Scan for the cell matching the given text and deliver its [x, y] coordinate at center. 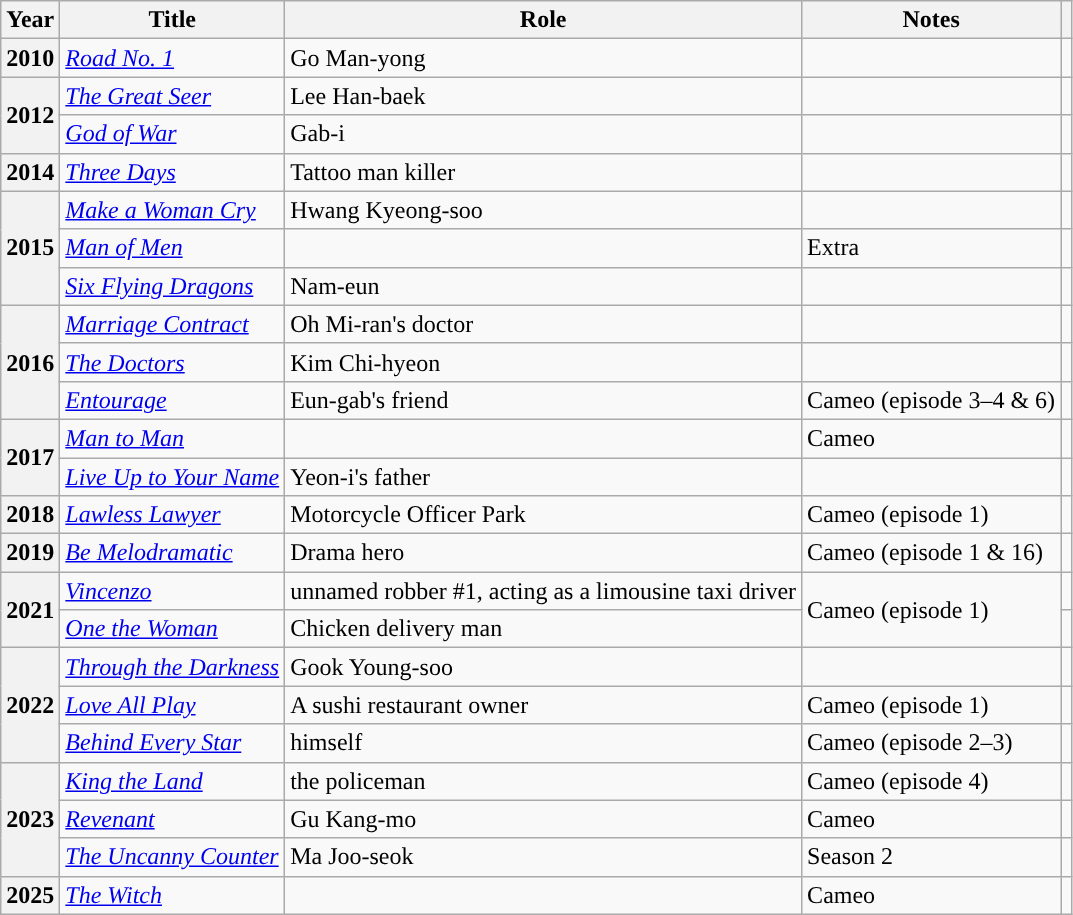
God of War [172, 134]
2015 [30, 248]
Chicken delivery man [544, 629]
2018 [30, 515]
Through the Darkness [172, 667]
Nam-eun [544, 286]
The Doctors [172, 362]
Make a Woman Cry [172, 210]
Cameo (episode 2–3) [932, 743]
Title [172, 20]
2014 [30, 172]
Eun-gab's friend [544, 400]
Behind Every Star [172, 743]
Oh Mi-ran's doctor [544, 324]
The Great Seer [172, 96]
Gab-i [544, 134]
2012 [30, 115]
The Witch [172, 895]
Season 2 [932, 857]
Three Days [172, 172]
Revenant [172, 819]
Lee Han-baek [544, 96]
2025 [30, 895]
Year [30, 20]
2019 [30, 553]
The Uncanny Counter [172, 857]
the policeman [544, 781]
Motorcycle Officer Park [544, 515]
Go Man-yong [544, 58]
2016 [30, 362]
2022 [30, 705]
Love All Play [172, 705]
Cameo (episode 1 & 16) [932, 553]
Gook Young-soo [544, 667]
A sushi restaurant owner [544, 705]
Extra [932, 248]
Notes [932, 20]
Kim Chi-hyeon [544, 362]
King the Land [172, 781]
Live Up to Your Name [172, 477]
Marriage Contract [172, 324]
Gu Kang-mo [544, 819]
2023 [30, 819]
Hwang Kyeong-soo [544, 210]
Yeon-i's father [544, 477]
Drama hero [544, 553]
Entourage [172, 400]
Lawless Lawyer [172, 515]
Man to Man [172, 438]
unnamed robber #1, acting as a limousine taxi driver [544, 591]
Tattoo man killer [544, 172]
Ma Joo-seok [544, 857]
Vincenzo [172, 591]
2017 [30, 457]
Road No. 1 [172, 58]
Six Flying Dragons [172, 286]
2010 [30, 58]
Role [544, 20]
2021 [30, 610]
Cameo (episode 3–4 & 6) [932, 400]
One the Woman [172, 629]
Cameo (episode 4) [932, 781]
himself [544, 743]
Man of Men [172, 248]
Be Melodramatic [172, 553]
